Determine the (x, y) coordinate at the center of the cell enclosing the given text.  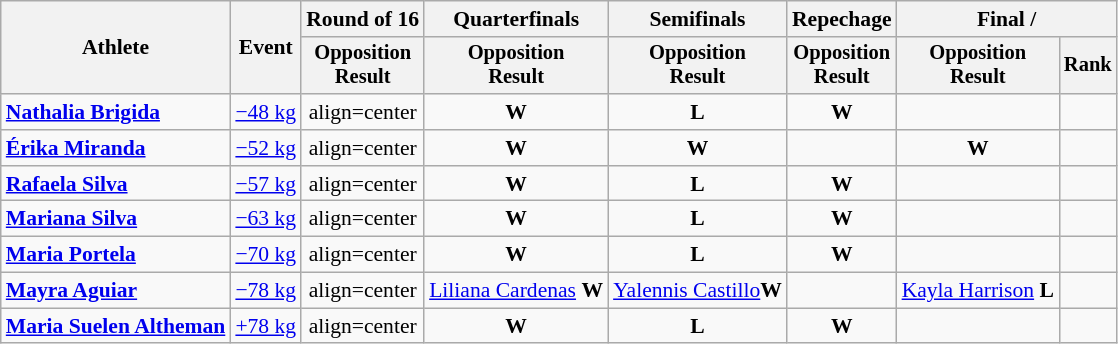
Nathalia Brigida (116, 112)
Event (266, 48)
Liliana Cardenas W (516, 291)
Round of 16 (362, 19)
Mayra Aguiar (116, 291)
Maria Portela (116, 255)
Kayla Harrison L (978, 291)
−57 kg (266, 184)
Yalennis CastilloW (698, 291)
Final / (1007, 19)
Semifinals (698, 19)
Rank (1088, 66)
−48 kg (266, 112)
Maria Suelen Altheman (116, 326)
Érika Miranda (116, 148)
+78 kg (266, 326)
Mariana Silva (116, 219)
−78 kg (266, 291)
−70 kg (266, 255)
−63 kg (266, 219)
Athlete (116, 48)
−52 kg (266, 148)
Quarterfinals (516, 19)
Rafaela Silva (116, 184)
Repechage (842, 19)
